Provide the (x, y) coordinate of the cell's center where the given text is located.  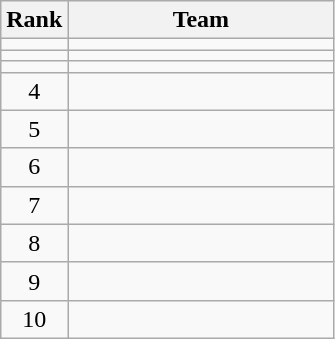
10 (34, 319)
6 (34, 167)
Team (201, 20)
8 (34, 243)
4 (34, 91)
7 (34, 205)
Rank (34, 20)
9 (34, 281)
5 (34, 129)
